Extract the [X, Y] coordinate from the center of the cell holding the provided text.  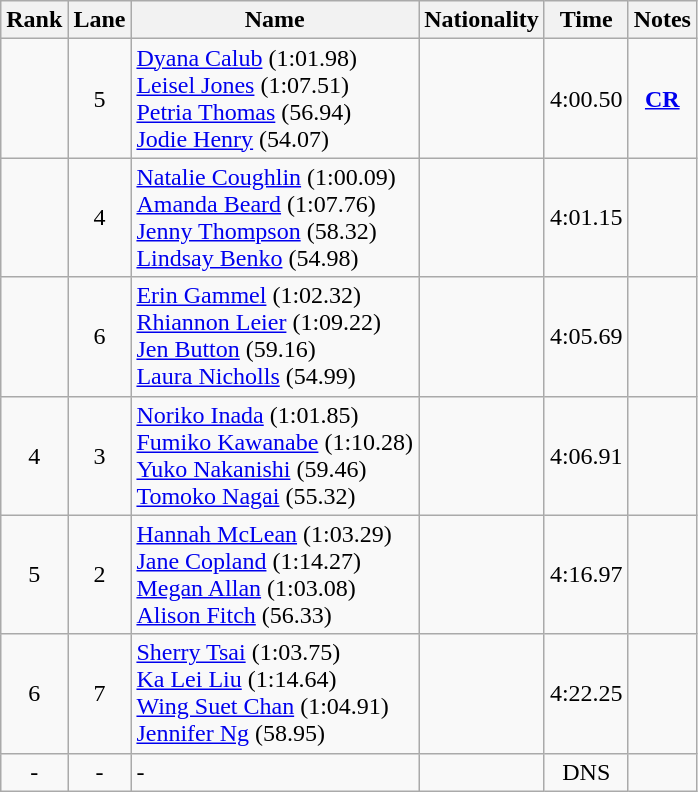
CR [662, 98]
4:01.15 [586, 218]
DNS [586, 772]
Natalie Coughlin (1:00.09) Amanda Beard (1:07.76) Jenny Thompson (58.32) Lindsay Benko (54.98) [275, 218]
4:06.91 [586, 456]
Name [275, 20]
Noriko Inada (1:01.85) Fumiko Kawanabe (1:10.28) Yuko Nakanishi (59.46) Tomoko Nagai (55.32) [275, 456]
Erin Gammel (1:02.32) Rhiannon Leier (1:09.22) Jen Button (59.16) Laura Nicholls (54.99) [275, 336]
Lane [100, 20]
Nationality [482, 20]
4:00.50 [586, 98]
4:05.69 [586, 336]
Notes [662, 20]
3 [100, 456]
2 [100, 574]
Hannah McLean (1:03.29) Jane Copland (1:14.27) Megan Allan (1:03.08) Alison Fitch (56.33) [275, 574]
4:22.25 [586, 694]
Sherry Tsai (1:03.75) Ka Lei Liu (1:14.64) Wing Suet Chan (1:04.91) Jennifer Ng (58.95) [275, 694]
Dyana Calub (1:01.98) Leisel Jones (1:07.51) Petria Thomas (56.94) Jodie Henry (54.07) [275, 98]
Time [586, 20]
Rank [34, 20]
4:16.97 [586, 574]
7 [100, 694]
